Detect which cell encompasses the target text, then output its (x, y) center coordinate. 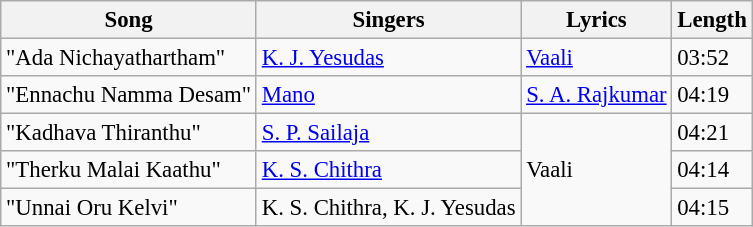
"Unnai Oru Kelvi" (129, 208)
Mano (388, 95)
Song (129, 20)
04:15 (712, 208)
04:21 (712, 133)
S. A. Rajkumar (596, 95)
Singers (388, 20)
"Therku Malai Kaathu" (129, 170)
"Kadhava Thiranthu" (129, 133)
03:52 (712, 58)
"Ennachu Namma Desam" (129, 95)
"Ada Nichayathartham" (129, 58)
Length (712, 20)
S. P. Sailaja (388, 133)
K. S. Chithra (388, 170)
K. S. Chithra, K. J. Yesudas (388, 208)
K. J. Yesudas (388, 58)
04:19 (712, 95)
Lyrics (596, 20)
04:14 (712, 170)
